From the cell containing the given text, extract its center point as (X, Y) coordinate. 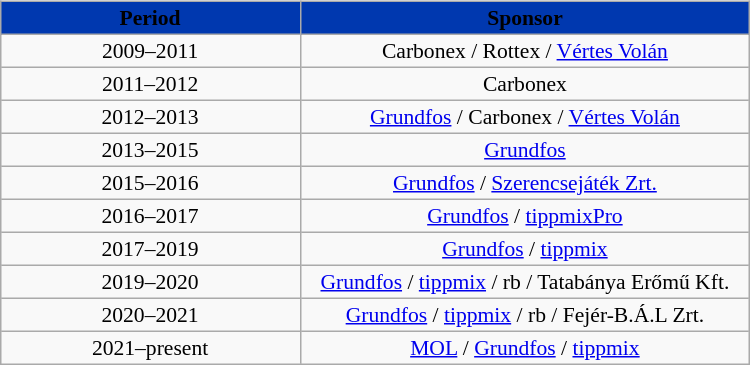
Grundfos / Carbonex / Vértes Volán (525, 116)
2011–2012 (150, 84)
Carbonex / Rottex / Vértes Volán (525, 50)
2019–2020 (150, 282)
2021–present (150, 348)
Grundfos (525, 150)
Carbonex (525, 84)
Grundfos / Szerencsejáték Zrt. (525, 182)
Period (150, 18)
Grundfos / tippmix / rb / Fejér-B.Á.L Zrt. (525, 314)
Grundfos / tippmix / rb / Tatabánya Erőmű Kft. (525, 282)
2009–2011 (150, 50)
Grundfos / tippmixPro (525, 216)
2016–2017 (150, 216)
Sponsor (525, 18)
2015–2016 (150, 182)
2020–2021 (150, 314)
Grundfos / tippmix (525, 248)
2013–2015 (150, 150)
MOL / Grundfos / tippmix (525, 348)
2012–2013 (150, 116)
2017–2019 (150, 248)
